Extract the [X, Y] coordinate from the center of the cell holding the provided text.  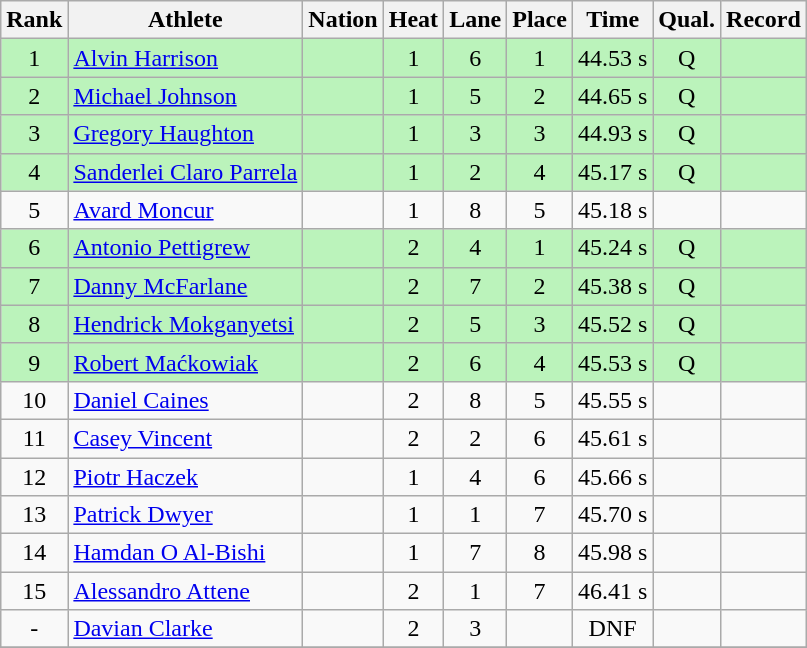
Heat [413, 20]
Record [764, 20]
45.66 s [612, 477]
44.93 s [612, 134]
Antonio Pettigrew [186, 248]
12 [34, 477]
Hendrick Mokganyetsi [186, 324]
13 [34, 515]
10 [34, 400]
Rank [34, 20]
Sanderlei Claro Parrela [186, 172]
46.41 s [612, 591]
Avard Moncur [186, 210]
Lane [476, 20]
Piotr Haczek [186, 477]
- [34, 629]
Alessandro Attene [186, 591]
Robert Maćkowiak [186, 362]
45.18 s [612, 210]
45.53 s [612, 362]
44.53 s [612, 58]
Place [540, 20]
44.65 s [612, 96]
Nation [343, 20]
Gregory Haughton [186, 134]
Davian Clarke [186, 629]
9 [34, 362]
Alvin Harrison [186, 58]
45.24 s [612, 248]
Qual. [687, 20]
45.98 s [612, 553]
Danny McFarlane [186, 286]
45.70 s [612, 515]
14 [34, 553]
Patrick Dwyer [186, 515]
Daniel Caines [186, 400]
Michael Johnson [186, 96]
45.61 s [612, 438]
DNF [612, 629]
Athlete [186, 20]
45.55 s [612, 400]
45.38 s [612, 286]
45.17 s [612, 172]
Time [612, 20]
Hamdan O Al-Bishi [186, 553]
Casey Vincent [186, 438]
45.52 s [612, 324]
11 [34, 438]
15 [34, 591]
